Extract the (x, y) coordinate from the center of the cell holding the provided text.  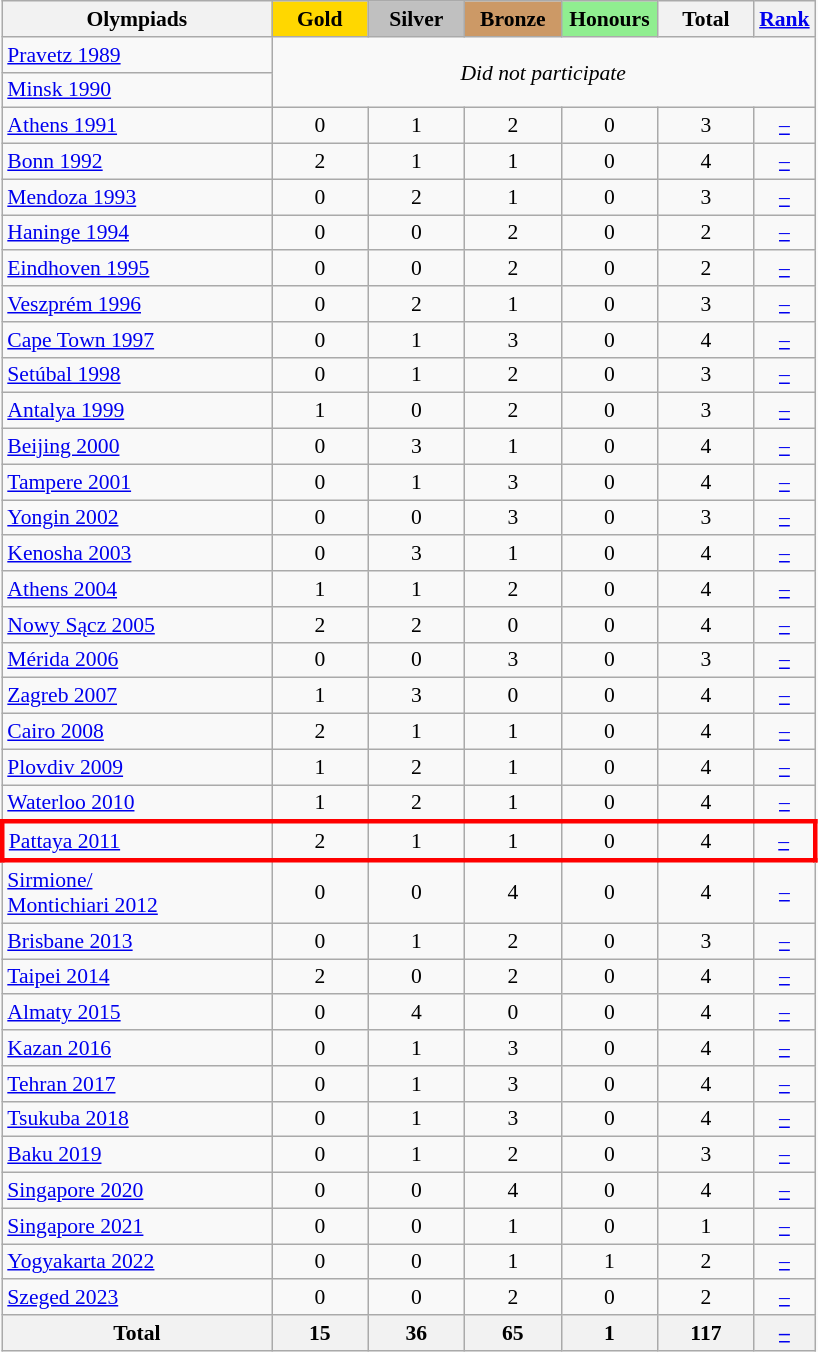
15 (320, 1333)
65 (514, 1333)
Nowy Sącz 2005 (136, 625)
Bonn 1992 (136, 162)
Beijing 2000 (136, 447)
Tehran 2017 (136, 1084)
Bronze (514, 19)
Gold (320, 19)
Szeged 2023 (136, 1298)
Minsk 1990 (136, 90)
Mérida 2006 (136, 660)
Cape Town 1997 (136, 340)
Kenosha 2003 (136, 554)
Setúbal 1998 (136, 375)
36 (416, 1333)
Singapore 2021 (136, 1226)
Zagreb 2007 (136, 696)
Waterloo 2010 (136, 804)
Tsukuba 2018 (136, 1119)
Honours (610, 19)
Singapore 2020 (136, 1191)
Taipei 2014 (136, 977)
Yongin 2002 (136, 518)
Yogyakarta 2022 (136, 1262)
Athens 2004 (136, 589)
Olympiads (136, 19)
Baku 2019 (136, 1155)
Eindhoven 1995 (136, 269)
Antalya 1999 (136, 411)
117 (706, 1333)
Sirmione/Montichiari 2012 (136, 892)
Mendoza 1993 (136, 197)
Veszprém 1996 (136, 304)
Silver (416, 19)
Athens 1991 (136, 126)
Brisbane 2013 (136, 941)
Plovdiv 2009 (136, 767)
Pravetz 1989 (136, 55)
Tampere 2001 (136, 482)
Pattaya 2011 (136, 842)
Kazan 2016 (136, 1048)
Did not participate (544, 72)
Rank (784, 19)
Haninge 1994 (136, 233)
Cairo 2008 (136, 732)
Almaty 2015 (136, 1013)
